Detect which cell encompasses the target text, then output its (x, y) center coordinate. 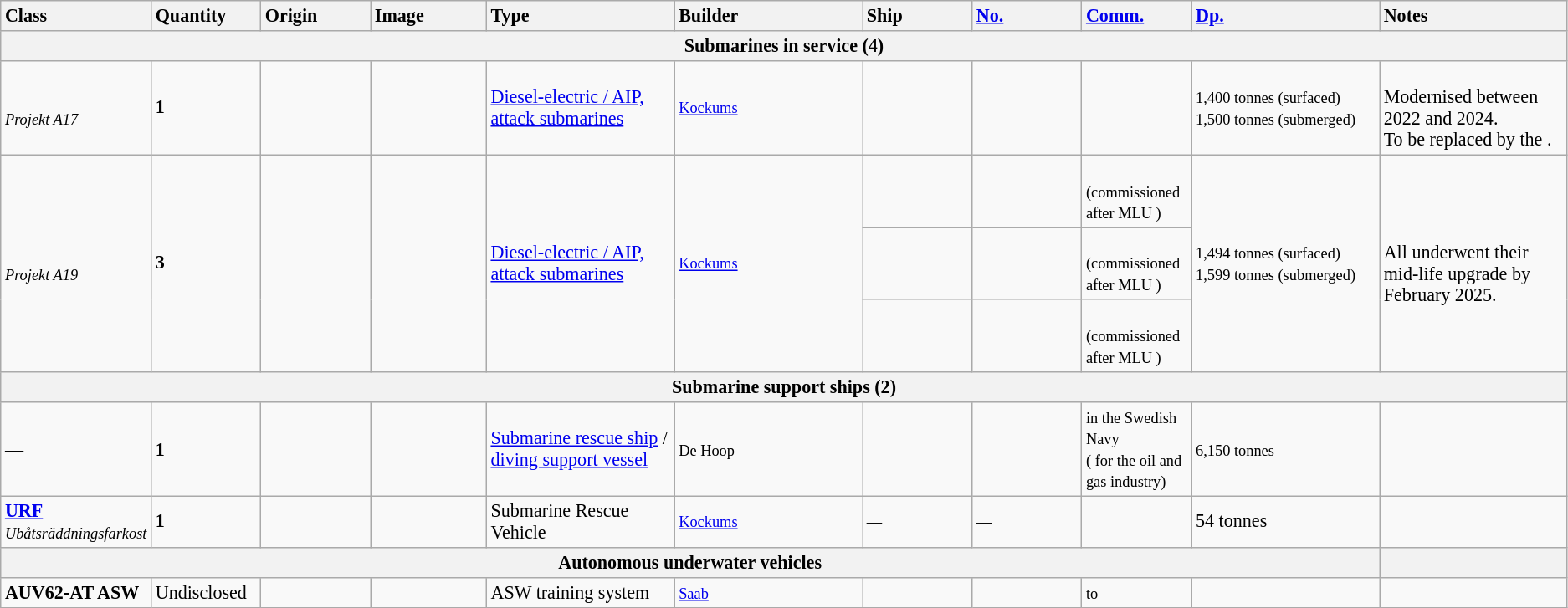
Image (428, 15)
Submarines in service (4) (784, 45)
Builder (768, 15)
All underwent their mid-life upgrade by February 2025. (1473, 263)
54 tonnes (1285, 522)
Quantity (206, 15)
Origin (316, 15)
ASW training system (581, 592)
1,400 tonnes (surfaced)1,500 tonnes (submerged) (1285, 107)
Comm. (1136, 15)
Projekt A19 (76, 263)
Class (76, 15)
AUV62-AT ASW (76, 592)
Modernised between 2022 and 2024.To be replaced by the . (1473, 107)
Saab (768, 592)
Notes (1473, 15)
1,494 tonnes (surfaced)1,599 tonnes (submerged) (1285, 263)
Dp. (1285, 15)
3 (206, 263)
in the Swedish Navy( for the oil and gas industry) (1136, 449)
Type (581, 15)
Ship (917, 15)
Projekt A17 (76, 107)
Autonomous underwater vehicles (690, 562)
Submarine Rescue Vehicle (581, 522)
Submarine rescue ship / diving support vessel (581, 449)
Submarine support ships (2) (784, 387)
URFUbåtsräddningsfarkost (76, 522)
No. (1027, 15)
De Hoop (768, 449)
6,150 tonnes (1285, 449)
Undisclosed (206, 592)
to (1136, 592)
